For the text-containing cell, return its midpoint in (X, Y) coordinate format. 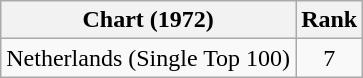
Netherlands (Single Top 100) (148, 58)
7 (330, 58)
Rank (330, 20)
Chart (1972) (148, 20)
